Scan for the cell matching the given text and deliver its [x, y] coordinate at center. 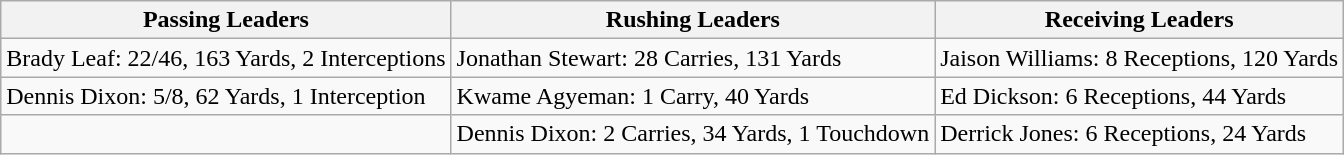
Ed Dickson: 6 Receptions, 44 Yards [1140, 96]
Brady Leaf: 22/46, 163 Yards, 2 Interceptions [226, 58]
Derrick Jones: 6 Receptions, 24 Yards [1140, 134]
Jonathan Stewart: 28 Carries, 131 Yards [693, 58]
Receiving Leaders [1140, 20]
Rushing Leaders [693, 20]
Dennis Dixon: 2 Carries, 34 Yards, 1 Touchdown [693, 134]
Kwame Agyeman: 1 Carry, 40 Yards [693, 96]
Passing Leaders [226, 20]
Dennis Dixon: 5/8, 62 Yards, 1 Interception [226, 96]
Jaison Williams: 8 Receptions, 120 Yards [1140, 58]
